Detect which cell encompasses the target text, then output its [X, Y] center coordinate. 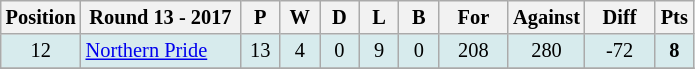
12 [41, 51]
Northern Pride [161, 51]
13 [260, 51]
W [300, 17]
D [340, 17]
Position [41, 17]
For [474, 17]
Round 13 - 2017 [161, 17]
Diff [620, 17]
280 [546, 51]
-72 [620, 51]
P [260, 17]
8 [674, 51]
4 [300, 51]
B [419, 17]
Pts [674, 17]
208 [474, 51]
9 [379, 51]
L [379, 17]
Against [546, 17]
